Locate the cell with the specified text and output its [x, y] center coordinate. 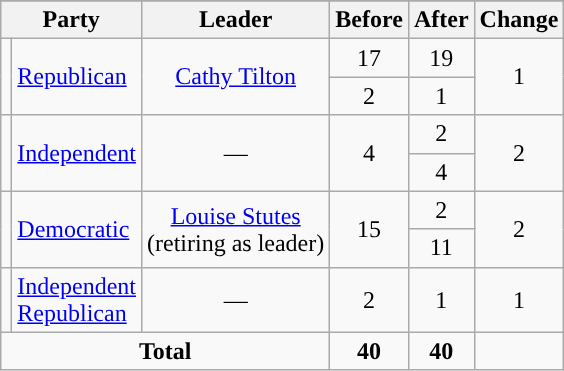
Total [166, 351]
Democratic [77, 229]
IndependentRepublican [77, 300]
After [441, 20]
Change [519, 20]
Leader [235, 20]
17 [370, 58]
Cathy Tilton [235, 77]
19 [441, 58]
Party [72, 20]
15 [370, 229]
Louise Stutes(retiring as leader) [235, 229]
Republican [77, 77]
Independent [77, 153]
11 [441, 248]
Before [370, 20]
